Find where the given text appears and provide that cell's center as (x, y) coordinate. 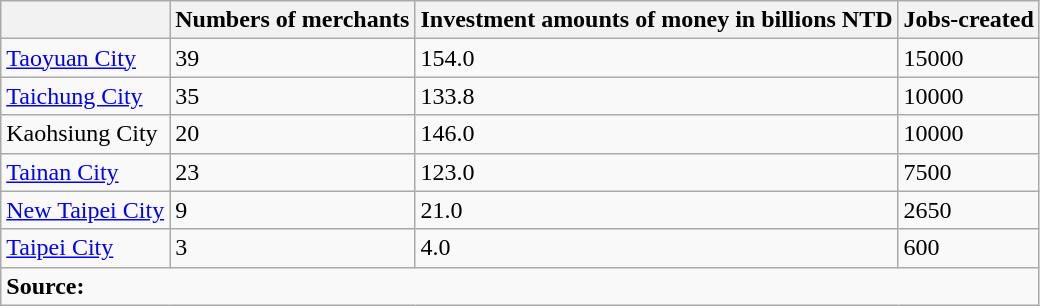
133.8 (656, 96)
21.0 (656, 210)
20 (292, 134)
Kaohsiung City (86, 134)
2650 (968, 210)
Taichung City (86, 96)
New Taipei City (86, 210)
9 (292, 210)
Source: (520, 286)
3 (292, 248)
39 (292, 58)
154.0 (656, 58)
123.0 (656, 172)
Taoyuan City (86, 58)
Tainan City (86, 172)
Jobs-created (968, 20)
4.0 (656, 248)
Numbers of merchants (292, 20)
15000 (968, 58)
7500 (968, 172)
Investment amounts of money in billions NTD (656, 20)
Taipei City (86, 248)
23 (292, 172)
35 (292, 96)
600 (968, 248)
146.0 (656, 134)
